Output the (X, Y) coordinate of the center of the cell containing the given text.  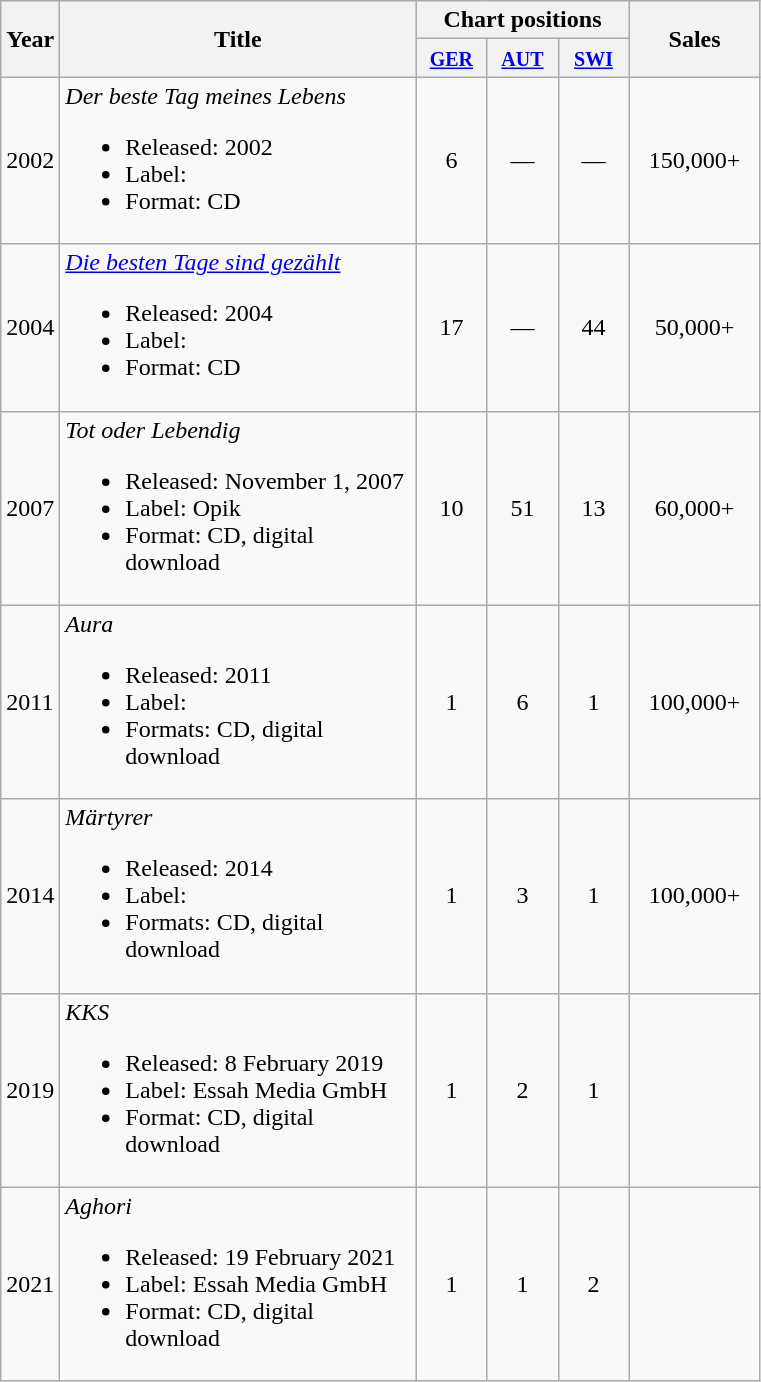
2007 (30, 508)
50,000+ (694, 328)
17 (452, 328)
Chart positions (522, 20)
AghoriReleased: 19 February 2021Label: Essah Media GmbHFormat: CD, digital download (238, 1284)
Sales (694, 39)
3 (522, 896)
2019 (30, 1090)
2004 (30, 328)
Tot oder LebendigReleased: November 1, 2007Label: OpikFormat: CD, digital download (238, 508)
2021 (30, 1284)
2014 (30, 896)
Die besten Tage sind gezähltReleased: 2004Label:Format: CD (238, 328)
13 (594, 508)
Der beste Tag meines LebensReleased: 2002Label:Format: CD (238, 160)
2011 (30, 702)
51 (522, 508)
MärtyrerReleased: 2014Label:Formats: CD, digital download (238, 896)
GER (452, 58)
Year (30, 39)
SWI (594, 58)
44 (594, 328)
2002 (30, 160)
KKSReleased: 8 February 2019Label: Essah Media GmbHFormat: CD, digital download (238, 1090)
10 (452, 508)
AuraReleased: 2011Label:Formats: CD, digital download (238, 702)
Title (238, 39)
60,000+ (694, 508)
150,000+ (694, 160)
AUT (522, 58)
